Find where the given text appears and provide that cell's center as (x, y) coordinate. 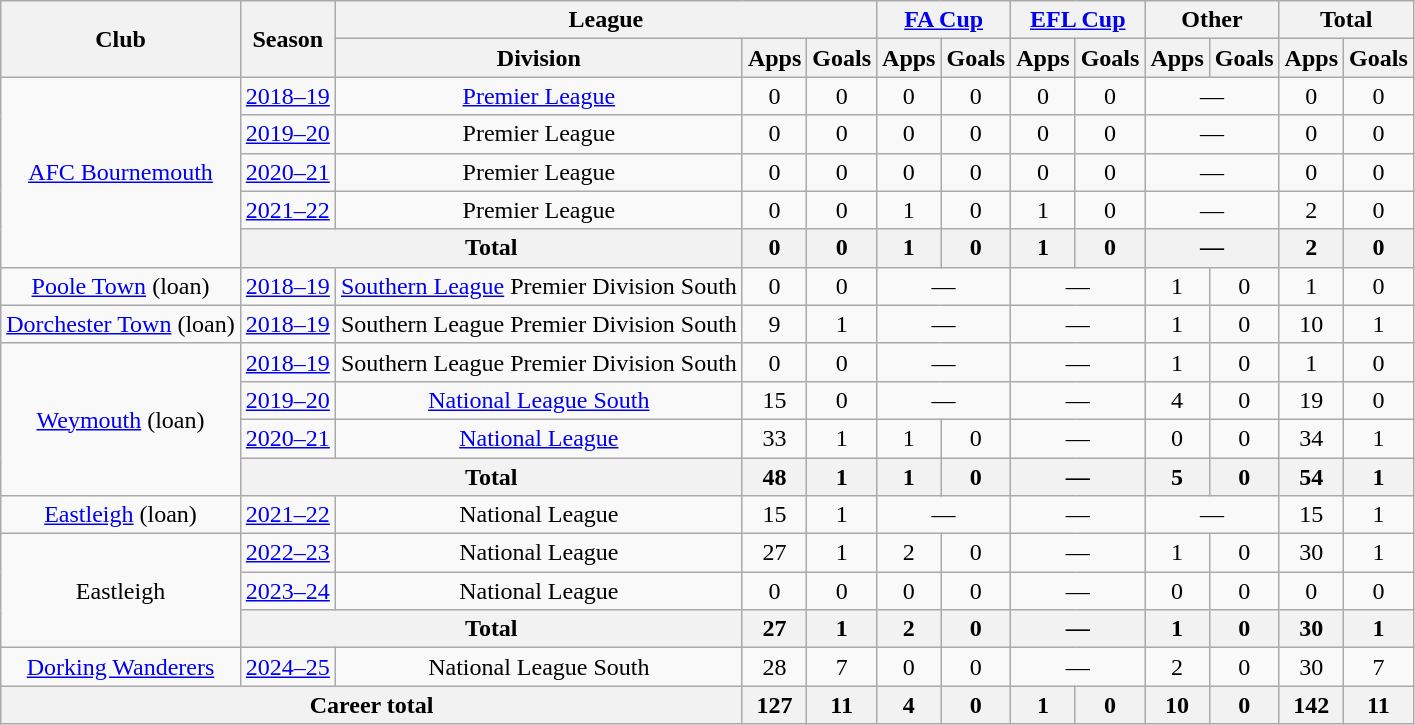
2022–23 (288, 553)
2023–24 (288, 591)
127 (774, 705)
Poole Town (loan) (121, 286)
2024–25 (288, 667)
28 (774, 667)
5 (1177, 477)
Season (288, 39)
EFL Cup (1078, 20)
54 (1311, 477)
Career total (372, 705)
Division (538, 58)
Weymouth (loan) (121, 419)
19 (1311, 400)
142 (1311, 705)
33 (774, 438)
34 (1311, 438)
Other (1212, 20)
AFC Bournemouth (121, 172)
Eastleigh (121, 591)
Dorchester Town (loan) (121, 324)
League (606, 20)
Club (121, 39)
Dorking Wanderers (121, 667)
Eastleigh (loan) (121, 515)
FA Cup (944, 20)
9 (774, 324)
48 (774, 477)
